For the text-containing cell, return its midpoint in [X, Y] coordinate format. 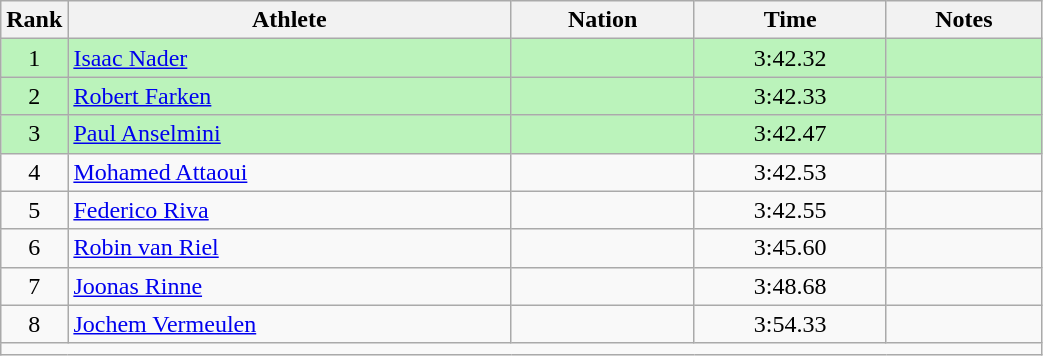
3:42.47 [790, 134]
Jochem Vermeulen [290, 324]
Nation [603, 20]
Athlete [290, 20]
3:42.33 [790, 96]
3:45.60 [790, 248]
8 [34, 324]
Paul Anselmini [290, 134]
1 [34, 58]
Isaac Nader [290, 58]
Mohamed Attaoui [290, 172]
2 [34, 96]
3:42.32 [790, 58]
3:42.55 [790, 210]
Robert Farken [290, 96]
7 [34, 286]
Rank [34, 20]
Joonas Rinne [290, 286]
Robin van Riel [290, 248]
6 [34, 248]
3:54.33 [790, 324]
5 [34, 210]
Notes [964, 20]
3 [34, 134]
4 [34, 172]
Federico Riva [290, 210]
3:48.68 [790, 286]
3:42.53 [790, 172]
Time [790, 20]
